Scan for the cell matching the given text and deliver its (x, y) coordinate at center. 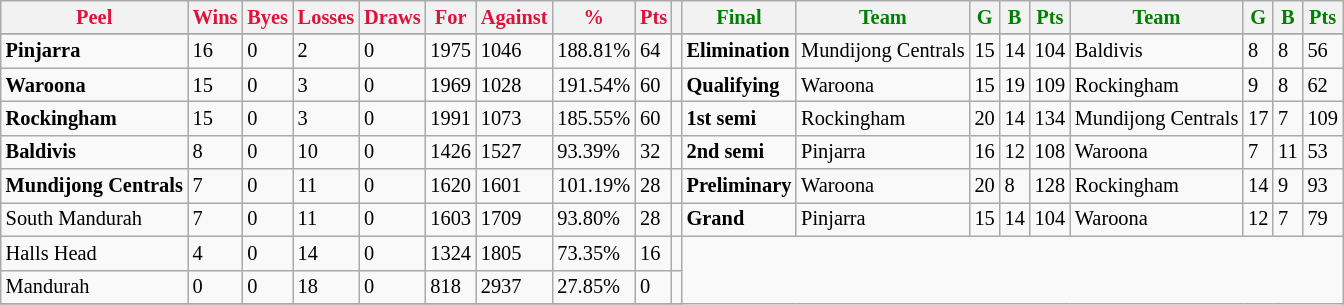
93.39% (594, 152)
4 (216, 253)
101.19% (594, 186)
191.54% (594, 85)
128 (1050, 186)
64 (654, 51)
818 (450, 287)
Peel (94, 17)
1st semi (740, 118)
185.55% (594, 118)
2937 (514, 287)
Byes (267, 17)
2 (326, 51)
1426 (450, 152)
93.80% (594, 219)
Halls Head (94, 253)
27.85% (594, 287)
17 (1258, 118)
1969 (450, 85)
1709 (514, 219)
1046 (514, 51)
1527 (514, 152)
1324 (450, 253)
Mandurah (94, 287)
Grand (740, 219)
2nd semi (740, 152)
10 (326, 152)
18 (326, 287)
93 (1323, 186)
108 (1050, 152)
62 (1323, 85)
Losses (326, 17)
1073 (514, 118)
79 (1323, 219)
1975 (450, 51)
Wins (216, 17)
% (594, 17)
South Mandurah (94, 219)
19 (1015, 85)
56 (1323, 51)
134 (1050, 118)
Qualifying (740, 85)
53 (1323, 152)
Against (514, 17)
1805 (514, 253)
Final (740, 17)
32 (654, 152)
For (450, 17)
1603 (450, 219)
1601 (514, 186)
188.81% (594, 51)
1620 (450, 186)
Preliminary (740, 186)
Elimination (740, 51)
1028 (514, 85)
73.35% (594, 253)
Draws (392, 17)
1991 (450, 118)
